Capture the cell that displays the provided text and extract its [x, y] central coordinate. 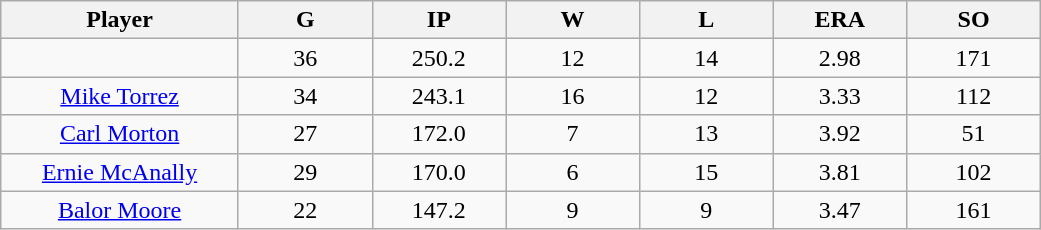
IP [439, 20]
6 [573, 172]
36 [305, 58]
Carl Morton [120, 134]
250.2 [439, 58]
3.33 [840, 96]
L [706, 20]
22 [305, 210]
14 [706, 58]
34 [305, 96]
W [573, 20]
SO [974, 20]
7 [573, 134]
13 [706, 134]
ERA [840, 20]
27 [305, 134]
3.81 [840, 172]
16 [573, 96]
147.2 [439, 210]
243.1 [439, 96]
15 [706, 172]
2.98 [840, 58]
Mike Torrez [120, 96]
161 [974, 210]
Balor Moore [120, 210]
Ernie McAnally [120, 172]
171 [974, 58]
170.0 [439, 172]
112 [974, 96]
3.92 [840, 134]
Player [120, 20]
3.47 [840, 210]
51 [974, 134]
29 [305, 172]
G [305, 20]
172.0 [439, 134]
102 [974, 172]
